For the text-containing cell, return its midpoint in (X, Y) coordinate format. 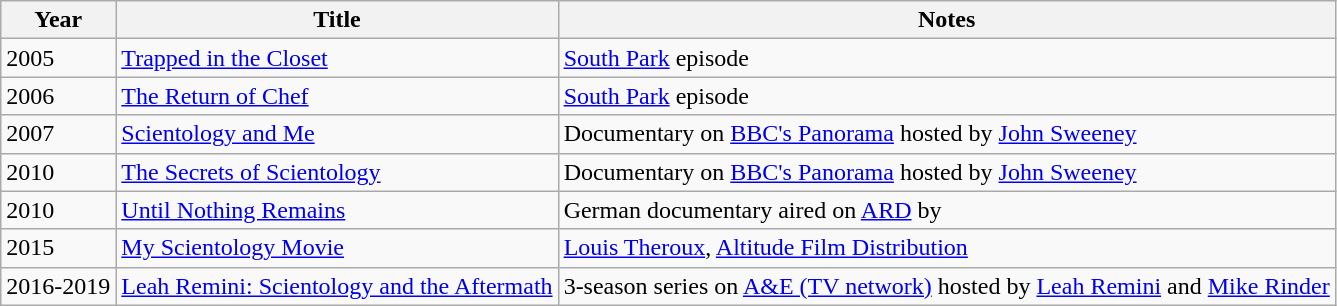
Trapped in the Closet (337, 58)
2006 (58, 96)
Until Nothing Remains (337, 210)
2016-2019 (58, 286)
Notes (946, 20)
My Scientology Movie (337, 248)
Leah Remini: Scientology and the Aftermath (337, 286)
Louis Theroux, Altitude Film Distribution (946, 248)
Title (337, 20)
The Return of Chef (337, 96)
Year (58, 20)
2015 (58, 248)
The Secrets of Scientology (337, 172)
3-season series on A&E (TV network) hosted by Leah Remini and Mike Rinder (946, 286)
German documentary aired on ARD by (946, 210)
2005 (58, 58)
Scientology and Me (337, 134)
2007 (58, 134)
